Pinpoint the cell where the given text exists, returning its (x, y) midpoint coordinate. 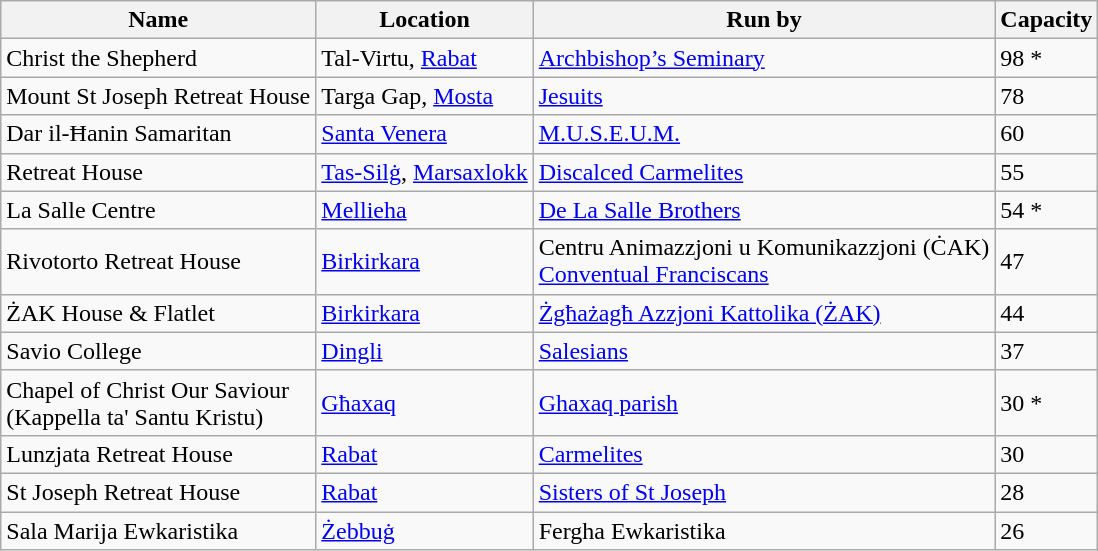
Tal-Virtu, Rabat (424, 58)
Archbishop’s Seminary (764, 58)
60 (1046, 134)
Salesians (764, 351)
28 (1046, 492)
De La Salle Brothers (764, 210)
Żgħażagħ Azzjoni Kattolika (ŻAK) (764, 313)
47 (1046, 262)
98 * (1046, 58)
St Joseph Retreat House (158, 492)
44 (1046, 313)
Jesuits (764, 96)
Fergha Ewkaristika (764, 531)
54 * (1046, 210)
Savio College (158, 351)
Mount St Joseph Retreat House (158, 96)
30 * (1046, 402)
Ghaxaq parish (764, 402)
Żebbuġ (424, 531)
55 (1046, 172)
Targa Gap, Mosta (424, 96)
M.U.S.E.U.M. (764, 134)
Capacity (1046, 20)
Sisters of St Joseph (764, 492)
Rivotorto Retreat House (158, 262)
Run by (764, 20)
Christ the Shepherd (158, 58)
Retreat House (158, 172)
Sala Marija Ewkaristika (158, 531)
Santa Venera (424, 134)
Name (158, 20)
Dingli (424, 351)
Għaxaq (424, 402)
Location (424, 20)
Lunzjata Retreat House (158, 454)
Discalced Carmelites (764, 172)
30 (1046, 454)
78 (1046, 96)
Mellieha (424, 210)
26 (1046, 531)
ŻAK House & Flatlet (158, 313)
Chapel of Christ Our Saviour (Kappella ta' Santu Kristu) (158, 402)
Carmelites (764, 454)
La Salle Centre (158, 210)
Centru Animazzjoni u Komunikazzjoni (ĊAK)Conventual Franciscans (764, 262)
Tas-Silġ, Marsaxlokk (424, 172)
37 (1046, 351)
Dar il-Ħanin Samaritan (158, 134)
